Find where the given text appears and provide that cell's center as [X, Y] coordinate. 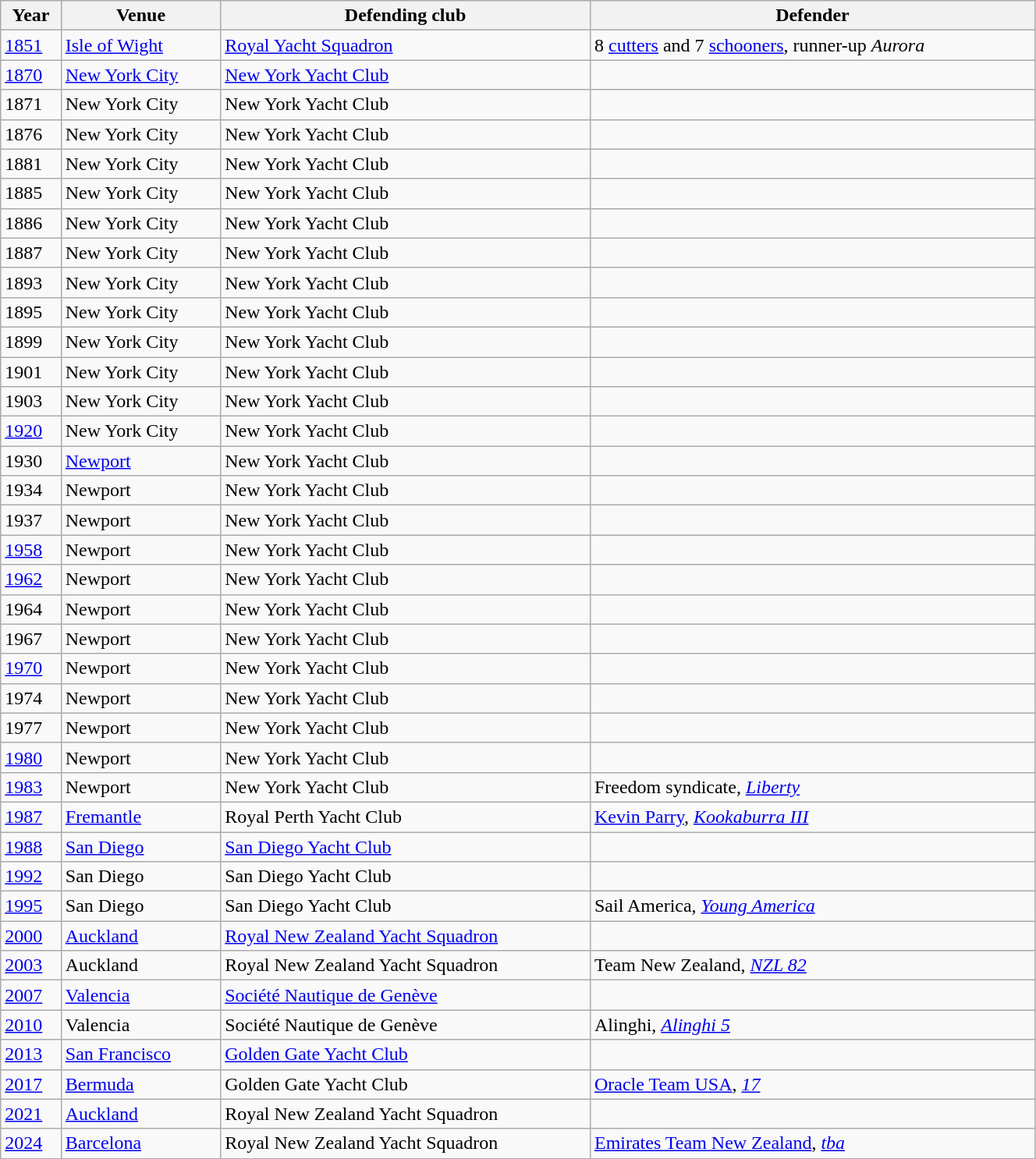
2000 [31, 936]
Sail America, Young America [812, 906]
2013 [31, 1054]
1987 [31, 817]
1934 [31, 491]
Bermuda [140, 1084]
1903 [31, 402]
1992 [31, 877]
1983 [31, 787]
1851 [31, 45]
Team New Zealand, NZL 82 [812, 966]
Defender [812, 16]
Defending club [406, 16]
1895 [31, 312]
Fremantle [140, 817]
Venue [140, 16]
1899 [31, 342]
1920 [31, 431]
1886 [31, 223]
1870 [31, 75]
1970 [31, 668]
1901 [31, 372]
2003 [31, 966]
1977 [31, 728]
1967 [31, 639]
2017 [31, 1084]
Isle of Wight [140, 45]
2024 [31, 1143]
1871 [31, 105]
1930 [31, 461]
2010 [31, 1025]
Year [31, 16]
Barcelona [140, 1143]
8 cutters and 7 schooners, runner-up Aurora [812, 45]
1958 [31, 550]
1937 [31, 520]
Emirates Team New Zealand, tba [812, 1143]
1988 [31, 846]
2021 [31, 1114]
San Francisco [140, 1054]
Royal Yacht Squadron [406, 45]
1964 [31, 609]
1980 [31, 757]
Kevin Parry, Kookaburra III [812, 817]
1885 [31, 193]
2007 [31, 995]
1887 [31, 253]
Royal Perth Yacht Club [406, 817]
1893 [31, 282]
1881 [31, 164]
1995 [31, 906]
1974 [31, 698]
Freedom syndicate, Liberty [812, 787]
Alinghi, Alinghi 5 [812, 1025]
1876 [31, 134]
Oracle Team USA, 17 [812, 1084]
1962 [31, 579]
